Extract the [X, Y] coordinate from the center of the cell holding the provided text.  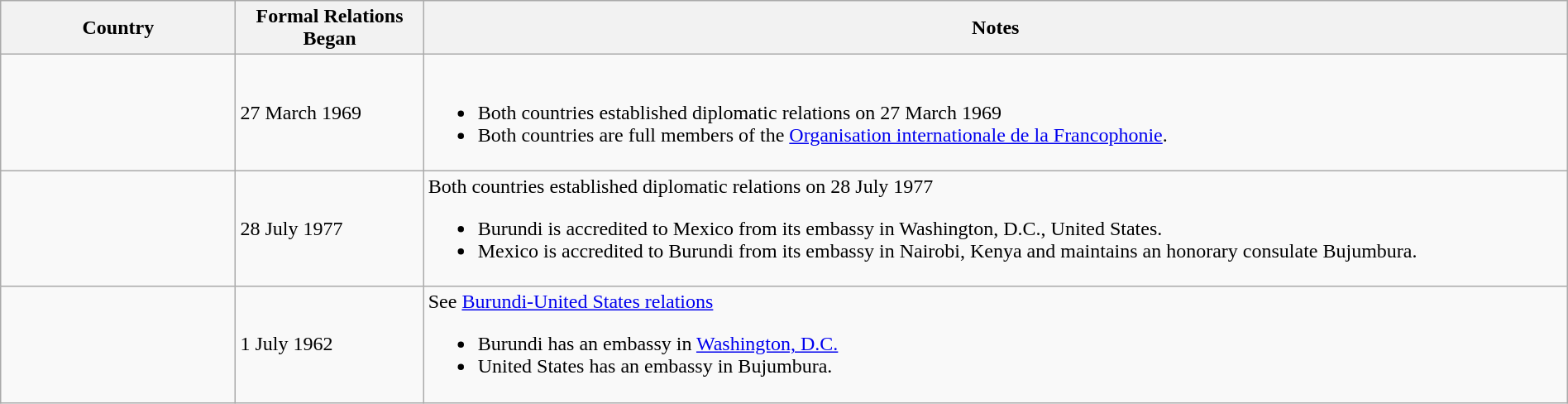
Notes [996, 28]
28 July 1977 [329, 228]
Country [118, 28]
See Burundi-United States relationsBurundi has an embassy in Washington, D.C.United States has an embassy in Bujumbura. [996, 344]
Formal Relations Began [329, 28]
1 July 1962 [329, 344]
27 March 1969 [329, 113]
